Output the [X, Y] coordinate of the center of the cell containing the given text.  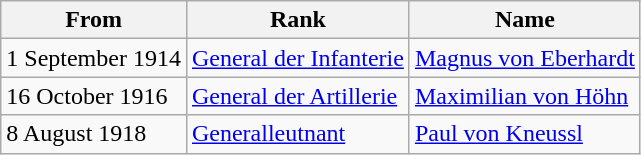
Magnus von Eberhardt [524, 58]
Paul von Kneussl [524, 134]
16 October 1916 [94, 96]
Rank [298, 20]
Maximilian von Höhn [524, 96]
8 August 1918 [94, 134]
1 September 1914 [94, 58]
General der Artillerie [298, 96]
Generalleutnant [298, 134]
From [94, 20]
Name [524, 20]
General der Infanterie [298, 58]
